Capture the cell that displays the provided text and extract its (X, Y) central coordinate. 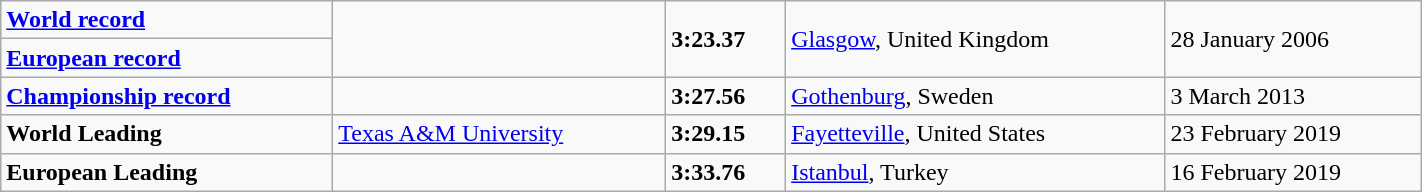
3:29.15 (726, 134)
Texas A&M University (500, 134)
3:27.56 (726, 96)
Championship record (167, 96)
16 February 2019 (1293, 172)
Istanbul, Turkey (976, 172)
23 February 2019 (1293, 134)
3:33.76 (726, 172)
European record (167, 58)
World record (167, 20)
28 January 2006 (1293, 39)
Fayetteville, United States (976, 134)
Gothenburg, Sweden (976, 96)
European Leading (167, 172)
Glasgow, United Kingdom (976, 39)
3 March 2013 (1293, 96)
World Leading (167, 134)
3:23.37 (726, 39)
